Scan for the cell matching the given text and deliver its [X, Y] coordinate at center. 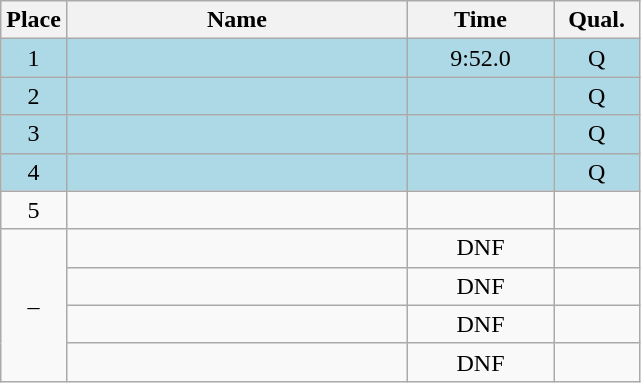
5 [34, 210]
– [34, 305]
9:52.0 [481, 58]
Name [236, 20]
2 [34, 96]
1 [34, 58]
Time [481, 20]
4 [34, 172]
Qual. [597, 20]
Place [34, 20]
3 [34, 134]
